From the cell containing the given text, extract its center point as [X, Y] coordinate. 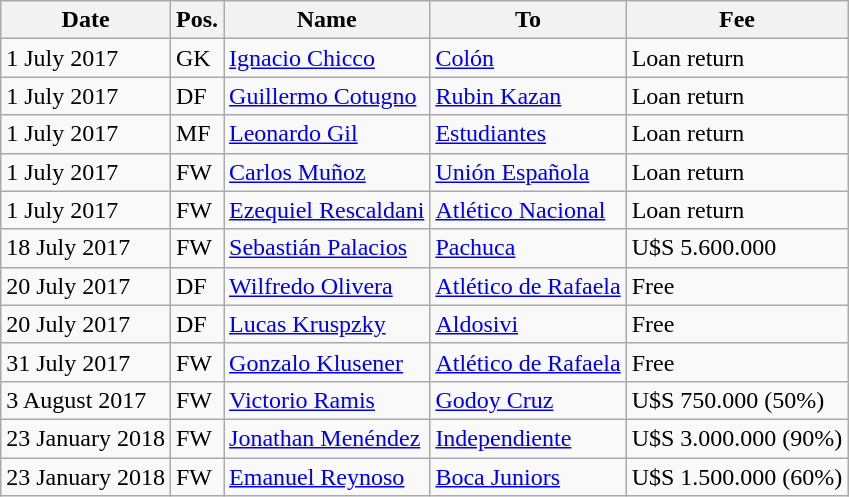
U$S 5.600.000 [737, 248]
Sebastián Palacios [327, 248]
Independiente [528, 438]
Victorio Ramis [327, 400]
Wilfredo Olivera [327, 286]
Colón [528, 58]
18 July 2017 [86, 248]
Ignacio Chicco [327, 58]
Rubin Kazan [528, 96]
Jonathan Menéndez [327, 438]
Pachuca [528, 248]
Ezequiel Rescaldani [327, 210]
Estudiantes [528, 134]
GK [196, 58]
Fee [737, 20]
Lucas Kruspzky [327, 324]
Name [327, 20]
Aldosivi [528, 324]
Unión Española [528, 172]
Date [86, 20]
Godoy Cruz [528, 400]
Boca Juniors [528, 477]
Gonzalo Klusener [327, 362]
To [528, 20]
Pos. [196, 20]
U$S 1.500.000 (60%) [737, 477]
Guillermo Cotugno [327, 96]
Emanuel Reynoso [327, 477]
U$S 3.000.000 (90%) [737, 438]
Carlos Muñoz [327, 172]
Atlético Nacional [528, 210]
MF [196, 134]
3 August 2017 [86, 400]
Leonardo Gil [327, 134]
31 July 2017 [86, 362]
U$S 750.000 (50%) [737, 400]
